Return the [x, y] coordinate for the center point of the cell that contains the specified text.  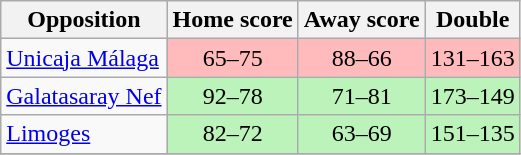
151–135 [472, 134]
92–78 [232, 96]
Away score [362, 20]
173–149 [472, 96]
Opposition [84, 20]
Double [472, 20]
Home score [232, 20]
Limoges [84, 134]
71–81 [362, 96]
63–69 [362, 134]
131–163 [472, 58]
82–72 [232, 134]
65–75 [232, 58]
Galatasaray Nef [84, 96]
88–66 [362, 58]
Unicaja Málaga [84, 58]
